Locate the cell with the specified text and output its (x, y) center coordinate. 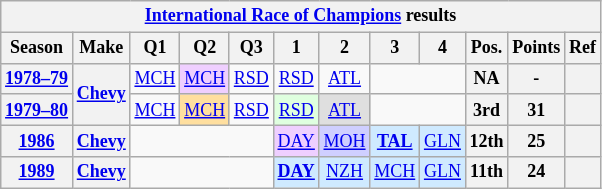
3rd (486, 110)
4 (443, 48)
1989 (37, 172)
1979–80 (37, 110)
- (536, 78)
Q2 (205, 48)
Q3 (251, 48)
1986 (37, 140)
31 (536, 110)
Season (37, 48)
NZH (344, 172)
24 (536, 172)
3 (395, 48)
Points (536, 48)
Ref (583, 48)
NA (486, 78)
MOH (344, 140)
1 (296, 48)
International Race of Champions results (301, 16)
Make (101, 48)
Q1 (155, 48)
1978–79 (37, 78)
25 (536, 140)
12th (486, 140)
TAL (395, 140)
Pos. (486, 48)
11th (486, 172)
2 (344, 48)
